From the cell containing the given text, extract its center point as (X, Y) coordinate. 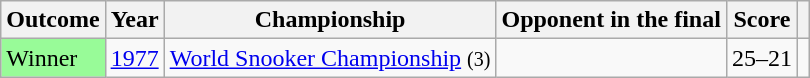
Winner (53, 58)
25–21 (762, 58)
Championship (330, 20)
Year (134, 20)
Outcome (53, 20)
Score (762, 20)
1977 (134, 58)
Opponent in the final (611, 20)
World Snooker Championship (3) (330, 58)
